Return [X, Y] of the center of cell containing provided text 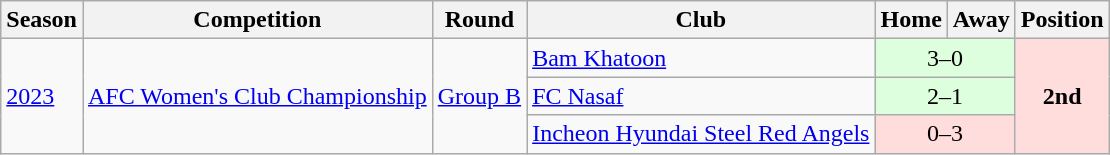
Group B [479, 96]
2nd [1062, 96]
3–0 [945, 58]
Position [1062, 20]
2023 [42, 96]
Season [42, 20]
2–1 [945, 96]
Incheon Hyundai Steel Red Angels [701, 134]
0–3 [945, 134]
Away [981, 20]
FC Nasaf [701, 96]
Bam Khatoon [701, 58]
Competition [257, 20]
Club [701, 20]
AFC Women's Club Championship [257, 96]
Home [911, 20]
Round [479, 20]
